Search for the cell housing the specified text and yield its [x, y] center coordinate. 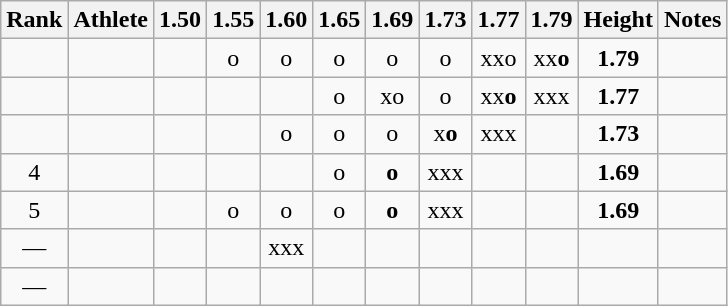
1.55 [234, 20]
4 [34, 172]
Athlete [111, 20]
5 [34, 210]
1.65 [340, 20]
1.50 [180, 20]
Rank [34, 20]
Height [618, 20]
Notes [692, 20]
1.60 [286, 20]
